Find where the given text appears and provide that cell's center as [x, y] coordinate. 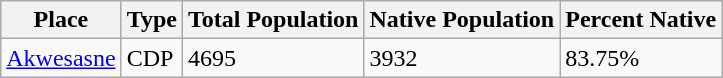
Place [61, 20]
Total Population [273, 20]
Akwesasne [61, 58]
Native Population [462, 20]
Percent Native [641, 20]
CDP [152, 58]
83.75% [641, 58]
Type [152, 20]
3932 [462, 58]
4695 [273, 58]
